Return the [X, Y] coordinate for the center point of the cell that contains the specified text.  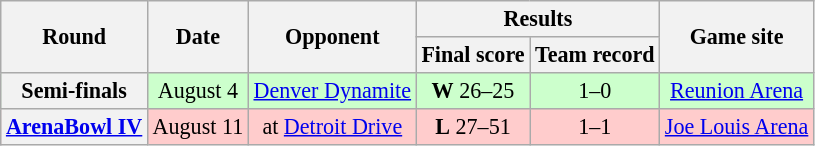
L 27–51 [473, 126]
Round [74, 36]
Opponent [332, 36]
Game site [737, 36]
Semi-finals [74, 90]
Final score [473, 54]
1–1 [595, 126]
Joe Louis Arena [737, 126]
W 26–25 [473, 90]
August 11 [198, 126]
Team record [595, 54]
Results [538, 18]
1–0 [595, 90]
Reunion Arena [737, 90]
at Detroit Drive [332, 126]
ArenaBowl IV [74, 126]
Date [198, 36]
August 4 [198, 90]
Denver Dynamite [332, 90]
